Pinpoint the cell where the given text exists, returning its [X, Y] midpoint coordinate. 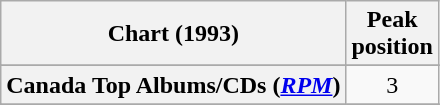
Chart (1993) [174, 34]
Peakposition [392, 34]
Canada Top Albums/CDs (RPM) [174, 85]
3 [392, 85]
